Find where the given text appears and provide that cell's center as [X, Y] coordinate. 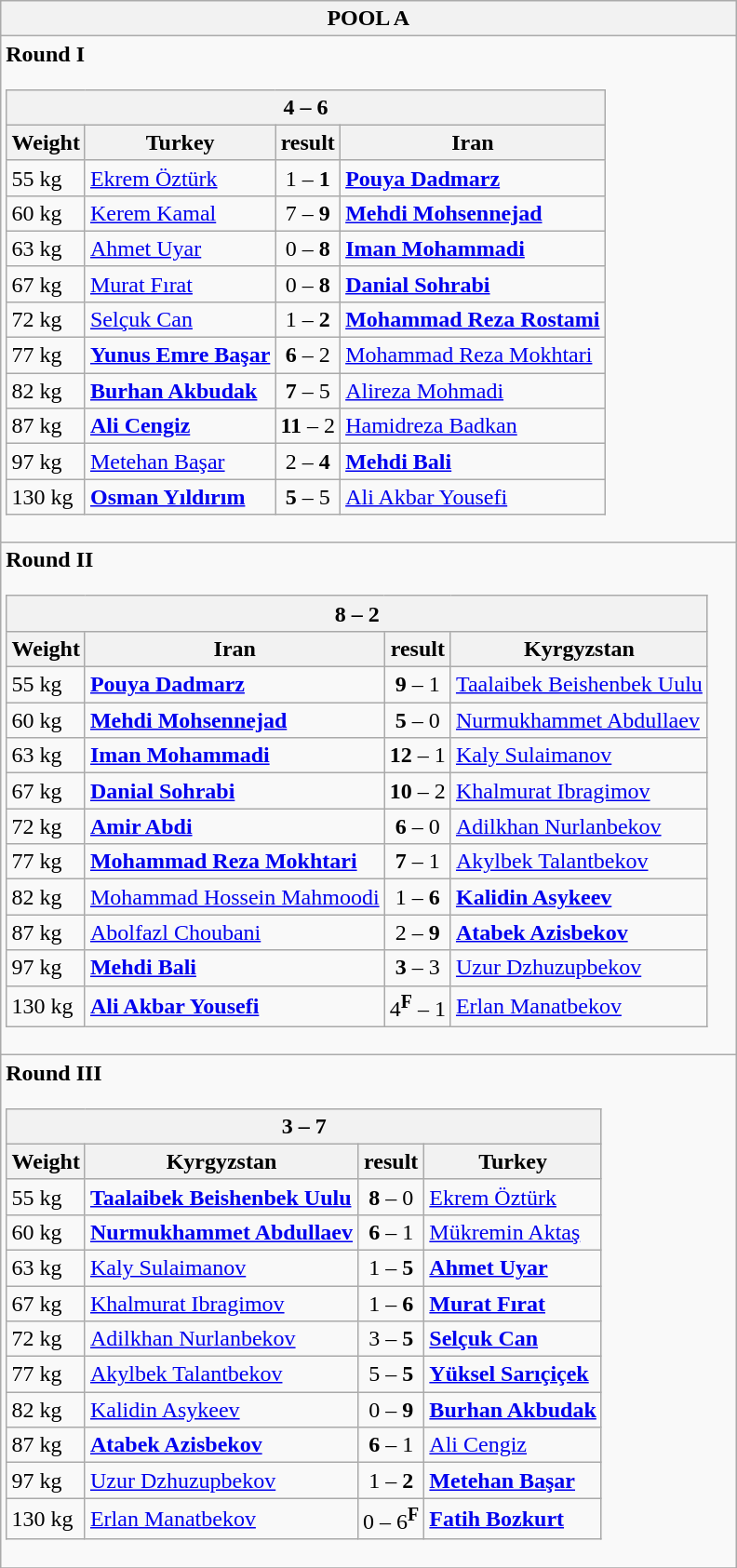
7 – 5 [308, 391]
8 – 0 [391, 1197]
9 – 1 [417, 685]
Hamidreza Badkan [473, 426]
3 – 3 [417, 968]
4 – 6 [305, 107]
Alireza Mohmadi [473, 391]
3 – 7 [303, 1126]
8 – 2 [357, 613]
3 – 5 [391, 1339]
4F – 1 [417, 1007]
5 – 0 [417, 720]
0 – 9 [391, 1410]
Fatih Bozkurt [514, 1519]
Yüksel Sarıçiçek [514, 1374]
11 – 2 [308, 426]
2 – 9 [417, 932]
POOL A [368, 19]
Osman Yıldırım [180, 497]
Mohammad Hossein Mahmoodi [234, 897]
6 – 2 [308, 355]
0 – 6F [391, 1519]
6 – 0 [417, 826]
Amir Abdi [234, 826]
2 – 4 [308, 462]
Mükremin Aktaş [514, 1232]
Mohammad Reza Rostami [473, 319]
Abolfazl Choubani [234, 932]
1 – 1 [308, 178]
Kerem Kamal [180, 213]
7 – 1 [417, 862]
7 – 9 [308, 213]
12 – 1 [417, 756]
Yunus Emre Başar [180, 355]
1 – 5 [391, 1267]
10 – 2 [417, 791]
